Locate the cell with the specified text and output its [X, Y] center coordinate. 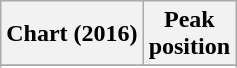
Chart (2016) [72, 34]
Peak position [189, 34]
